Search for the cell housing the specified text and yield its [x, y] center coordinate. 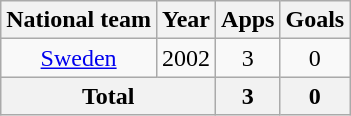
Sweden [79, 58]
Apps [248, 20]
Year [186, 20]
Total [108, 96]
Goals [315, 20]
2002 [186, 58]
National team [79, 20]
